Search for the cell housing the specified text and yield its [X, Y] center coordinate. 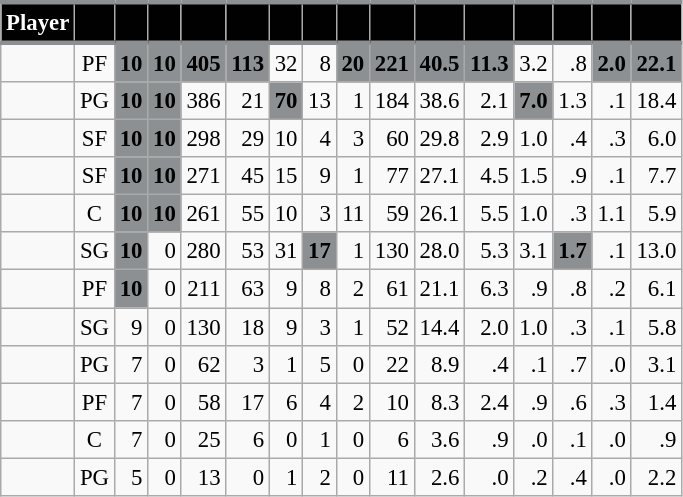
7.0 [534, 101]
1.7 [572, 251]
184 [392, 101]
13.0 [656, 251]
2.6 [439, 477]
386 [204, 101]
3.6 [439, 439]
6.0 [656, 139]
.7 [572, 364]
52 [392, 327]
8.9 [439, 364]
.6 [572, 402]
280 [204, 251]
22.1 [656, 62]
21.1 [439, 289]
77 [392, 176]
53 [248, 251]
5.5 [490, 214]
2.1 [490, 101]
1.1 [612, 214]
22 [392, 364]
61 [392, 289]
70 [286, 101]
221 [392, 62]
261 [204, 214]
2.9 [490, 139]
1.4 [656, 402]
211 [204, 289]
59 [392, 214]
271 [204, 176]
28.0 [439, 251]
405 [204, 62]
29.8 [439, 139]
40.5 [439, 62]
14.4 [439, 327]
2.2 [656, 477]
113 [248, 62]
31 [286, 251]
38.6 [439, 101]
15 [286, 176]
62 [204, 364]
6.1 [656, 289]
Player [38, 22]
3.2 [534, 62]
60 [392, 139]
55 [248, 214]
298 [204, 139]
4.5 [490, 176]
21 [248, 101]
7.7 [656, 176]
5.8 [656, 327]
45 [248, 176]
63 [248, 289]
1.3 [572, 101]
2.4 [490, 402]
26.1 [439, 214]
27.1 [439, 176]
25 [204, 439]
18.4 [656, 101]
5.3 [490, 251]
5.9 [656, 214]
29 [248, 139]
6.3 [490, 289]
11.3 [490, 62]
8.3 [439, 402]
32 [286, 62]
20 [352, 62]
1.5 [534, 176]
58 [204, 402]
18 [248, 327]
